Detect which cell encompasses the target text, then output its (x, y) center coordinate. 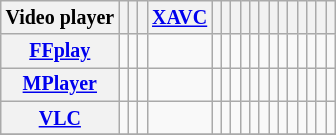
MPlayer (60, 84)
XAVC (180, 18)
VLC (60, 118)
FFplay (60, 52)
Video player (60, 18)
